Output the (x, y) coordinate of the center of the cell containing the given text.  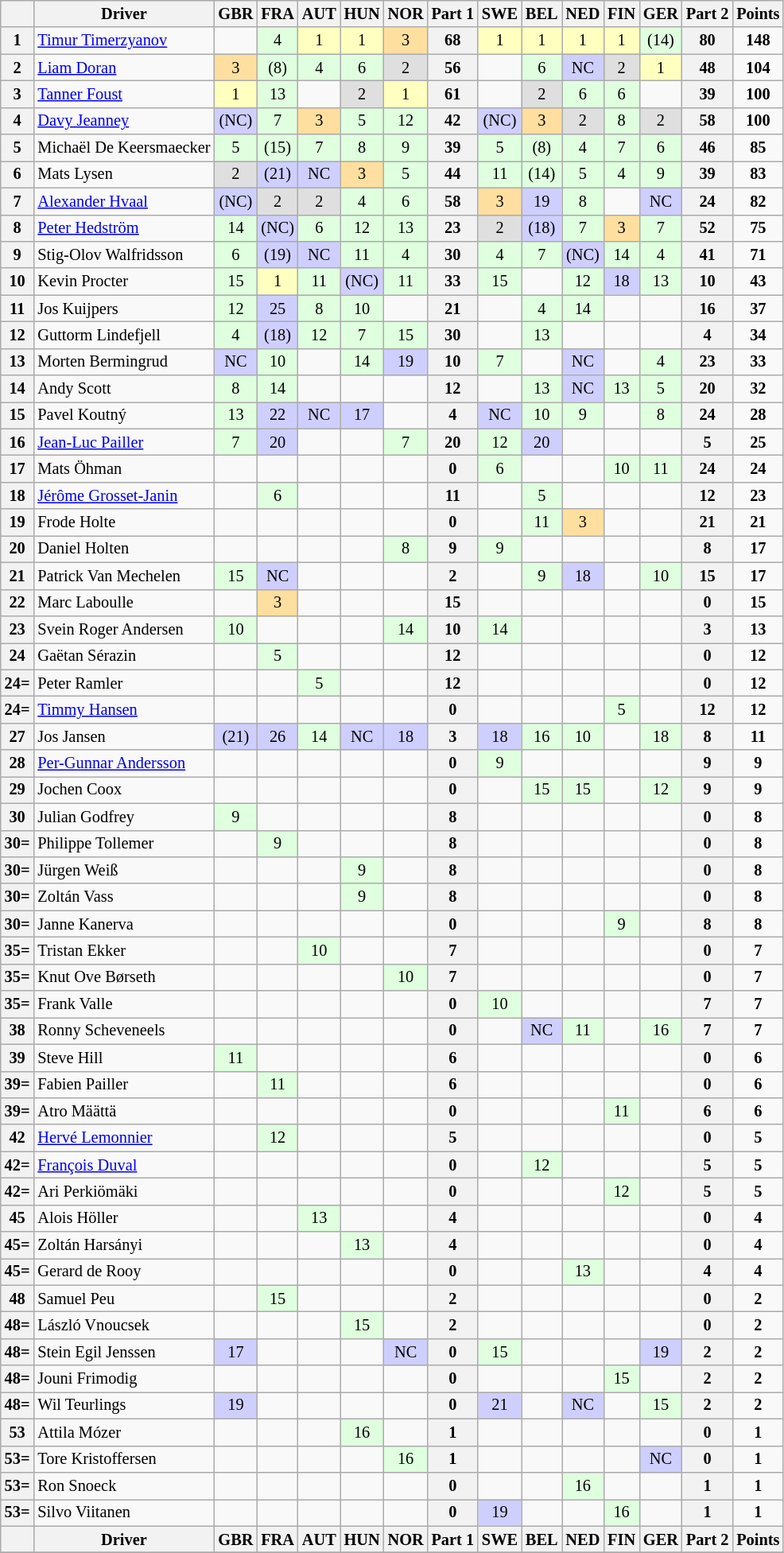
Stein Egil Jenssen (124, 1352)
Pavel Koutný (124, 415)
Jouni Frimodig (124, 1379)
68 (453, 41)
Timmy Hansen (124, 709)
Frode Holte (124, 522)
37 (758, 309)
Julian Godfrey (124, 817)
Gerard de Rooy (124, 1272)
Stig-Olov Walfridsson (124, 254)
80 (708, 41)
Attila Mózer (124, 1432)
Jochen Coox (124, 790)
Peter Hedström (124, 228)
Patrick Van Mechelen (124, 576)
(15) (278, 148)
Jos Kuijpers (124, 309)
Daniel Holten (124, 549)
61 (453, 94)
71 (758, 254)
Jean-Luc Pailler (124, 442)
46 (708, 148)
Morten Bermingrud (124, 362)
27 (17, 736)
Peter Ramler (124, 683)
Timur Timerzyanov (124, 41)
Jos Jansen (124, 736)
Fabien Pailler (124, 1085)
Tristan Ekker (124, 950)
Silvo Viitanen (124, 1512)
Mats Öhman (124, 468)
Mats Lysen (124, 174)
Alexander Hvaal (124, 201)
Michaël De Keersmaecker (124, 148)
45 (17, 1218)
41 (708, 254)
75 (758, 228)
Tanner Foust (124, 94)
83 (758, 174)
29 (17, 790)
Ari Perkiömäki (124, 1191)
26 (278, 736)
Kevin Procter (124, 281)
85 (758, 148)
Davy Jeanney (124, 121)
Janne Kanerva (124, 924)
104 (758, 68)
Philippe Tollemer (124, 844)
34 (758, 335)
Ron Snoeck (124, 1485)
38 (17, 1031)
László Vnoucsek (124, 1326)
Samuel Peu (124, 1299)
François Duval (124, 1165)
Zoltán Vass (124, 897)
Per-Gunnar Andersson (124, 763)
82 (758, 201)
52 (708, 228)
Ronny Scheveneels (124, 1031)
Jérôme Grosset-Janin (124, 495)
32 (758, 389)
(19) (278, 254)
56 (453, 68)
Liam Doran (124, 68)
43 (758, 281)
Atro Määttä (124, 1111)
Hervé Lemonnier (124, 1138)
Frank Valle (124, 1004)
Alois Höller (124, 1218)
Knut Ove Børseth (124, 977)
Zoltán Harsányi (124, 1245)
Steve Hill (124, 1058)
Andy Scott (124, 389)
148 (758, 41)
Wil Teurlings (124, 1405)
Svein Roger Andersen (124, 629)
Jürgen Weiß (124, 870)
44 (453, 174)
Guttorm Lindefjell (124, 335)
53 (17, 1432)
Gaëtan Sérazin (124, 656)
Tore Kristoffersen (124, 1459)
Marc Laboulle (124, 603)
